Find where the given text appears and provide that cell's center as (X, Y) coordinate. 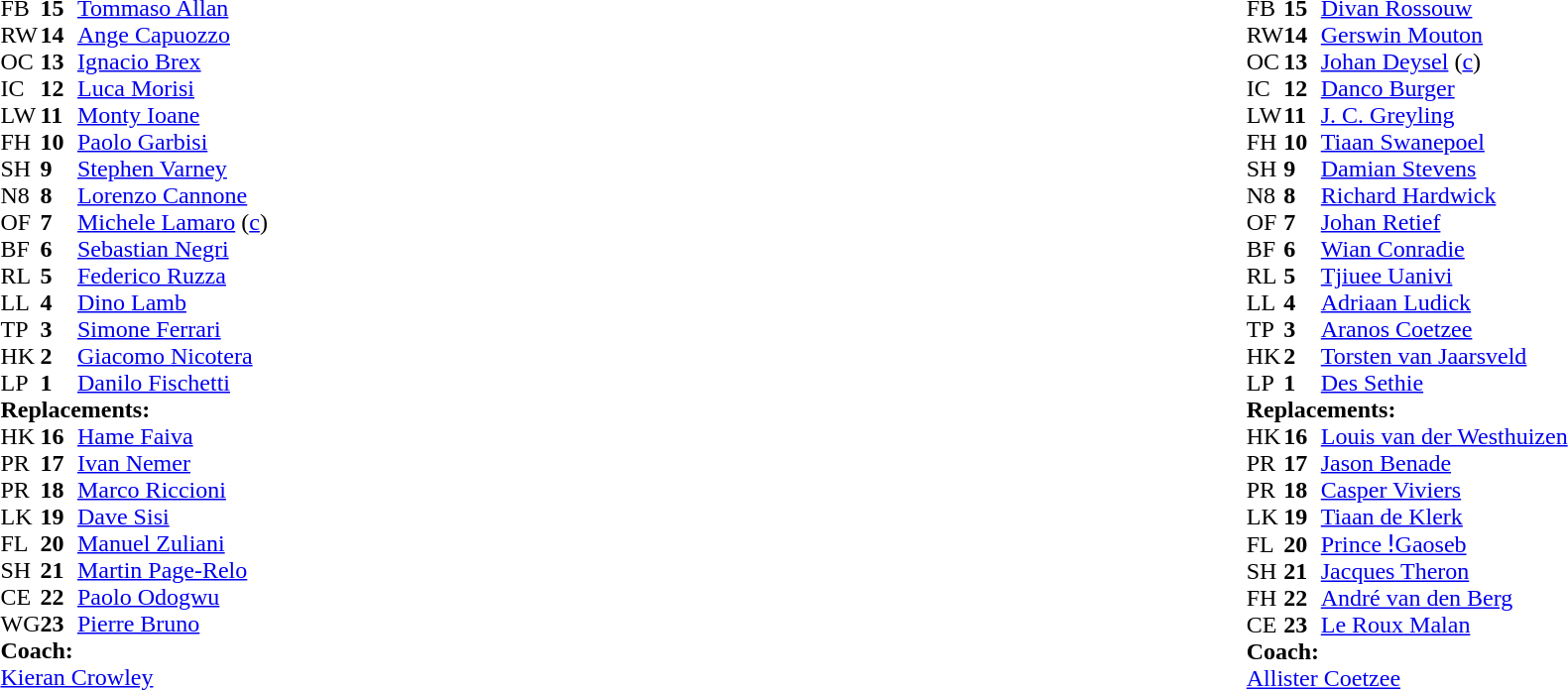
Jason Benade (1444, 464)
Federico Ruzza (173, 276)
Danco Burger (1444, 89)
André van den Berg (1444, 599)
Danilo Fischetti (173, 383)
Hame Faiva (173, 436)
Des Sethie (1444, 383)
Martin Page-Relo (173, 571)
WG (20, 625)
Le Roux Malan (1444, 625)
Monty Ioane (173, 115)
Tiaan de Klerk (1444, 517)
Prince ǃGaoseb (1444, 543)
Ange Capuozzo (173, 36)
Giacomo Nicotera (173, 357)
Sebastian Negri (173, 250)
Paolo Garbisi (173, 143)
Ignacio Brex (173, 61)
Michele Lamaro (c) (173, 222)
Johan Deysel (c) (1444, 61)
Manuel Zuliani (173, 543)
Jacques Theron (1444, 571)
Adriaan Ludick (1444, 303)
Luca Morisi (173, 89)
Torsten van Jaarsveld (1444, 357)
J. C. Greyling (1444, 115)
Dave Sisi (173, 517)
Wian Conradie (1444, 250)
Richard Hardwick (1444, 196)
Gerswin Mouton (1444, 36)
Marco Riccioni (173, 490)
Louis van der Westhuizen (1444, 436)
Pierre Bruno (173, 625)
Paolo Odogwu (173, 597)
Dino Lamb (173, 303)
Ivan Nemer (173, 464)
Tjiuee Uanivi (1444, 276)
Casper Viviers (1444, 490)
Simone Ferrari (173, 329)
Tiaan Swanepoel (1444, 143)
Damian Stevens (1444, 169)
Lorenzo Cannone (173, 196)
Johan Retief (1444, 222)
Aranos Coetzee (1444, 329)
Stephen Varney (173, 169)
